Extract the [x, y] coordinate from the center of the cell holding the provided text.  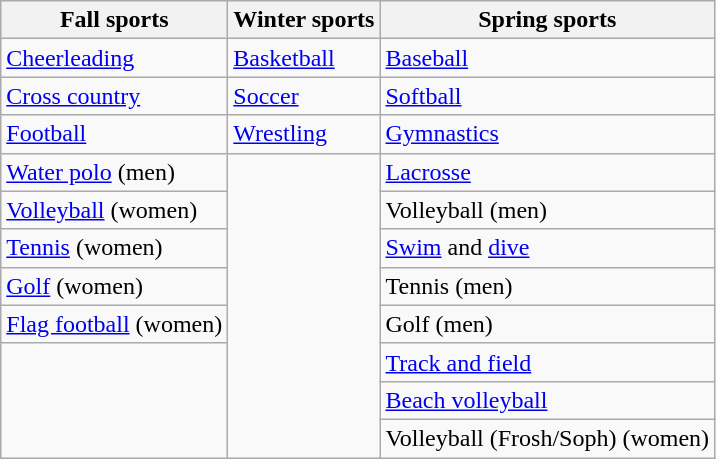
Gymnastics [548, 134]
Tennis (women) [114, 248]
Golf (women) [114, 286]
Track and field [548, 362]
Flag football (women) [114, 324]
Wrestling [304, 134]
Volleyball (men) [548, 210]
Football [114, 134]
Volleyball (women) [114, 210]
Lacrosse [548, 172]
Soccer [304, 96]
Winter sports [304, 20]
Spring sports [548, 20]
Swim and dive [548, 248]
Tennis (men) [548, 286]
Water polo (men) [114, 172]
Fall sports [114, 20]
Volleyball (Frosh/Soph) (women) [548, 438]
Golf (men) [548, 324]
Cheerleading [114, 58]
Softball [548, 96]
Basketball [304, 58]
Beach volleyball [548, 400]
Cross country [114, 96]
Baseball [548, 58]
